Find where the given text appears and provide that cell's center as (x, y) coordinate. 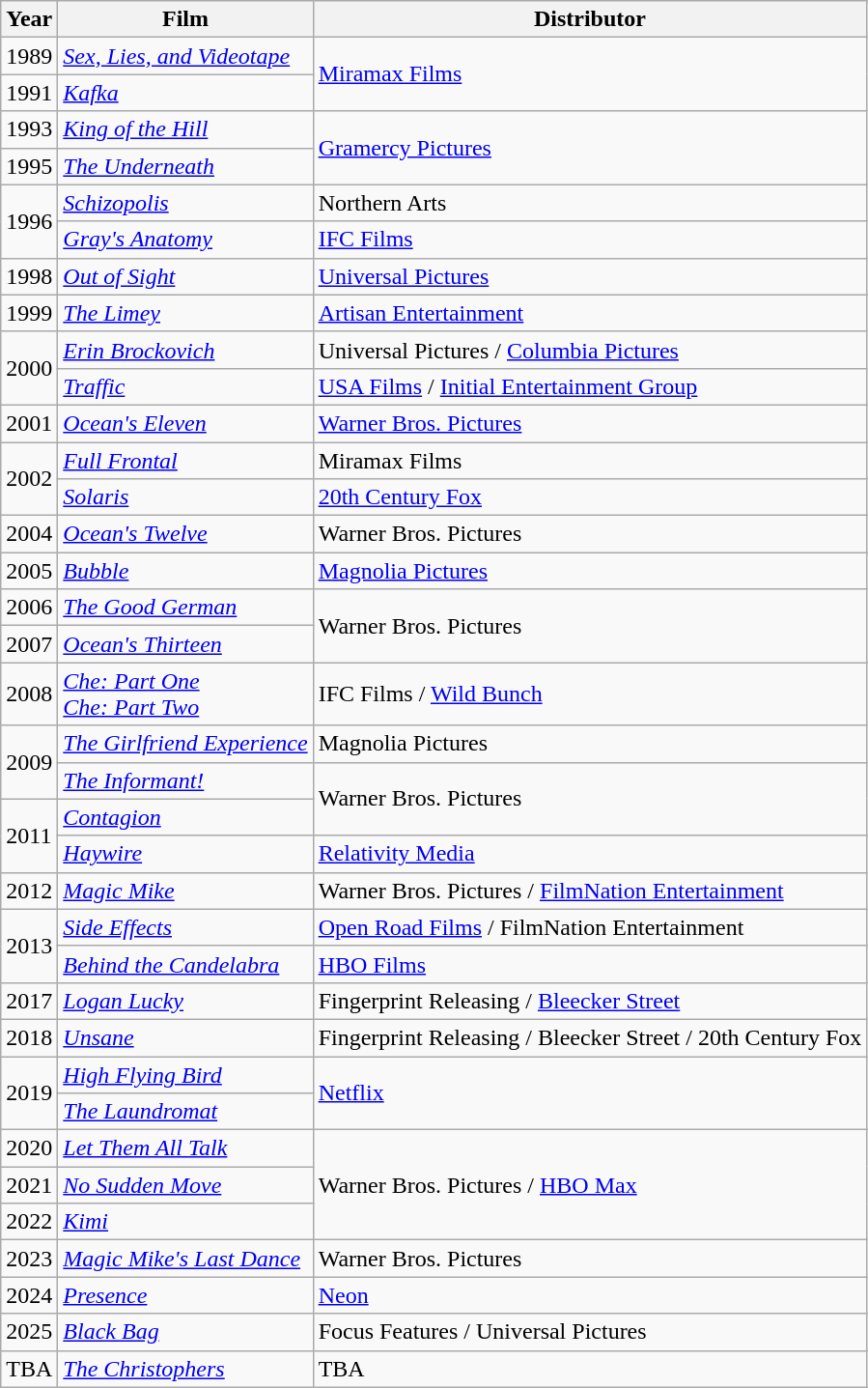
Gray's Anatomy (185, 240)
2024 (29, 1295)
IFC Films (590, 240)
1998 (29, 276)
The Christophers (185, 1369)
2005 (29, 571)
Out of Sight (185, 276)
The Limey (185, 313)
Neon (590, 1295)
1999 (29, 313)
Ocean's Thirteen (185, 644)
20th Century Fox (590, 497)
1996 (29, 221)
Fingerprint Releasing / Bleecker Street (590, 1001)
Contagion (185, 817)
2025 (29, 1332)
1995 (29, 166)
2018 (29, 1037)
Behind the Candelabra (185, 964)
Year (29, 19)
Kimi (185, 1222)
Haywire (185, 854)
The Good German (185, 608)
Sex, Lies, and Videotape (185, 56)
Unsane (185, 1037)
Solaris (185, 497)
Warner Bros. Pictures / HBO Max (590, 1185)
1991 (29, 93)
2004 (29, 534)
2008 (29, 694)
IFC Films / Wild Bunch (590, 694)
Netflix (590, 1093)
Warner Bros. Pictures / FilmNation Entertainment (590, 891)
Let Them All Talk (185, 1148)
USA Films / Initial Entertainment Group (590, 386)
Schizopolis (185, 203)
2006 (29, 608)
Ocean's Twelve (185, 534)
Bubble (185, 571)
Distributor (590, 19)
2009 (29, 762)
2022 (29, 1222)
High Flying Bird (185, 1075)
Open Road Films / FilmNation Entertainment (590, 927)
1989 (29, 56)
2000 (29, 368)
Traffic (185, 386)
2011 (29, 836)
The Laundromat (185, 1112)
Artisan Entertainment (590, 313)
2001 (29, 423)
Side Effects (185, 927)
2017 (29, 1001)
Fingerprint Releasing / Bleecker Street / 20th Century Fox (590, 1037)
Black Bag (185, 1332)
Film (185, 19)
The Informant! (185, 780)
The Girlfriend Experience (185, 744)
2019 (29, 1093)
2021 (29, 1185)
Kafka (185, 93)
2013 (29, 946)
Universal Pictures / Columbia Pictures (590, 350)
2012 (29, 891)
Focus Features / Universal Pictures (590, 1332)
2002 (29, 479)
Universal Pictures (590, 276)
1993 (29, 129)
Che: Part OneChe: Part Two (185, 694)
Full Frontal (185, 461)
No Sudden Move (185, 1185)
Relativity Media (590, 854)
Logan Lucky (185, 1001)
Presence (185, 1295)
2020 (29, 1148)
Magic Mike (185, 891)
Gramercy Pictures (590, 148)
Erin Brockovich (185, 350)
2023 (29, 1259)
HBO Films (590, 964)
2007 (29, 644)
Ocean's Eleven (185, 423)
Magic Mike's Last Dance (185, 1259)
The Underneath (185, 166)
King of the Hill (185, 129)
Northern Arts (590, 203)
